Pinpoint the cell where the given text exists, returning its (X, Y) midpoint coordinate. 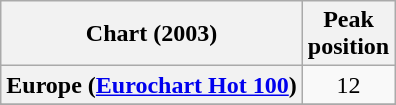
Chart (2003) (152, 34)
12 (348, 85)
Europe (Eurochart Hot 100) (152, 85)
Peakposition (348, 34)
